Capture the cell that displays the provided text and extract its [x, y] central coordinate. 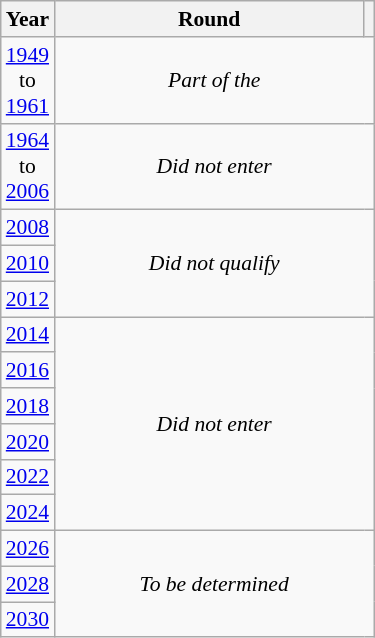
Round [209, 19]
2026 [28, 549]
2022 [28, 477]
2012 [28, 299]
2020 [28, 442]
Year [28, 19]
2030 [28, 620]
2028 [28, 584]
1949to1961 [28, 80]
2016 [28, 371]
2008 [28, 228]
2018 [28, 406]
2010 [28, 264]
2014 [28, 335]
To be determined [214, 584]
1964to2006 [28, 166]
Did not qualify [214, 264]
2024 [28, 513]
Part of the [214, 80]
